Output the [x, y] coordinate of the center of the cell containing the given text.  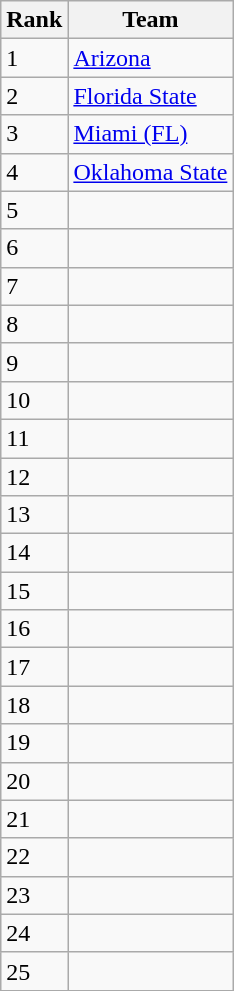
1 [34, 58]
5 [34, 210]
8 [34, 324]
12 [34, 477]
10 [34, 400]
7 [34, 286]
Florida State [150, 96]
15 [34, 591]
25 [34, 971]
20 [34, 781]
Oklahoma State [150, 172]
13 [34, 515]
3 [34, 134]
2 [34, 96]
18 [34, 705]
Team [150, 20]
Miami (FL) [150, 134]
Arizona [150, 58]
17 [34, 667]
11 [34, 438]
21 [34, 819]
6 [34, 248]
4 [34, 172]
16 [34, 629]
Rank [34, 20]
22 [34, 857]
24 [34, 933]
19 [34, 743]
9 [34, 362]
14 [34, 553]
23 [34, 895]
